Find where the given text appears and provide that cell's center as (x, y) coordinate. 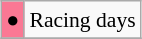
Racing days (82, 20)
● (12, 20)
